Output the (x, y) coordinate of the center of the cell containing the given text.  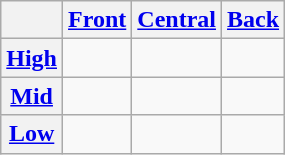
Low (32, 134)
Central (177, 20)
Mid (32, 96)
High (32, 58)
Back (254, 20)
Front (98, 20)
